Pinpoint the cell where the given text exists, returning its (x, y) midpoint coordinate. 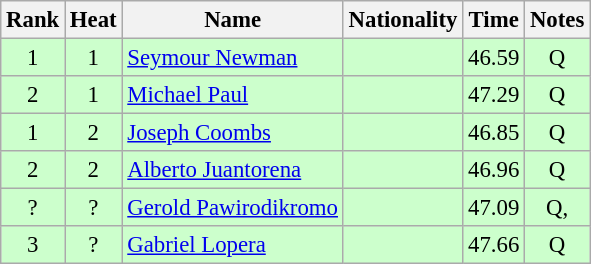
47.66 (494, 245)
Notes (558, 20)
46.59 (494, 58)
Nationality (402, 20)
Alberto Juantorena (232, 170)
Joseph Coombs (232, 133)
Q, (558, 208)
46.85 (494, 133)
Seymour Newman (232, 58)
Time (494, 20)
47.29 (494, 95)
Name (232, 20)
Heat (94, 20)
47.09 (494, 208)
Gerold Pawirodikromo (232, 208)
Rank (33, 20)
Gabriel Lopera (232, 245)
46.96 (494, 170)
3 (33, 245)
Michael Paul (232, 95)
